Provide the [x, y] coordinate of the cell's center where the given text is located.  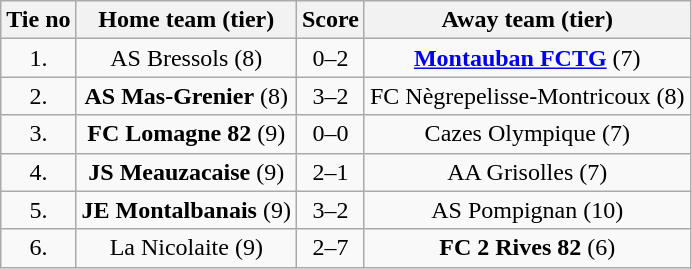
0–2 [330, 58]
6. [38, 248]
AA Grisolles (7) [527, 172]
Montauban FCTG (7) [527, 58]
AS Pompignan (10) [527, 210]
4. [38, 172]
3. [38, 134]
2–7 [330, 248]
AS Bressols (8) [186, 58]
Score [330, 20]
0–0 [330, 134]
FC 2 Rives 82 (6) [527, 248]
Home team (tier) [186, 20]
Cazes Olympique (7) [527, 134]
La Nicolaite (9) [186, 248]
Tie no [38, 20]
JS Meauzacaise (9) [186, 172]
JE Montalbanais (9) [186, 210]
AS Mas-Grenier (8) [186, 96]
FC Nègrepelisse-Montricoux (8) [527, 96]
1. [38, 58]
2. [38, 96]
5. [38, 210]
FC Lomagne 82 (9) [186, 134]
2–1 [330, 172]
Away team (tier) [527, 20]
